Capture the cell that displays the provided text and extract its [x, y] central coordinate. 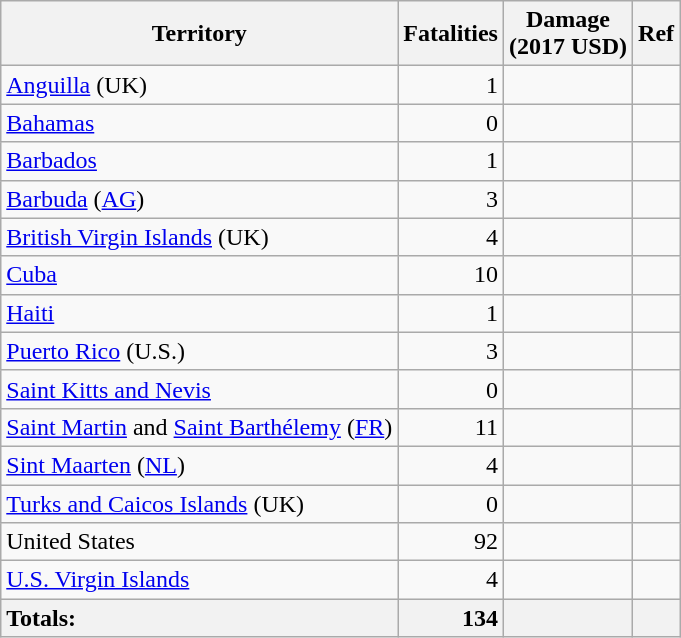
Sint Maarten (NL) [200, 465]
Territory [200, 34]
134 [451, 618]
10 [451, 275]
Haiti [200, 313]
Barbados [200, 161]
92 [451, 542]
U.S. Virgin Islands [200, 580]
Turks and Caicos Islands (UK) [200, 503]
Totals: [200, 618]
Bahamas [200, 123]
Cuba [200, 275]
Ref [656, 34]
Puerto Rico (U.S.) [200, 351]
Fatalities [451, 34]
British Virgin Islands (UK) [200, 237]
11 [451, 427]
Barbuda (AG) [200, 199]
Damage(2017 USD) [568, 34]
Anguilla (UK) [200, 85]
Saint Martin and Saint Barthélemy (FR) [200, 427]
United States [200, 542]
Saint Kitts and Nevis [200, 389]
